Extract the (X, Y) coordinate from the center of the cell holding the provided text.  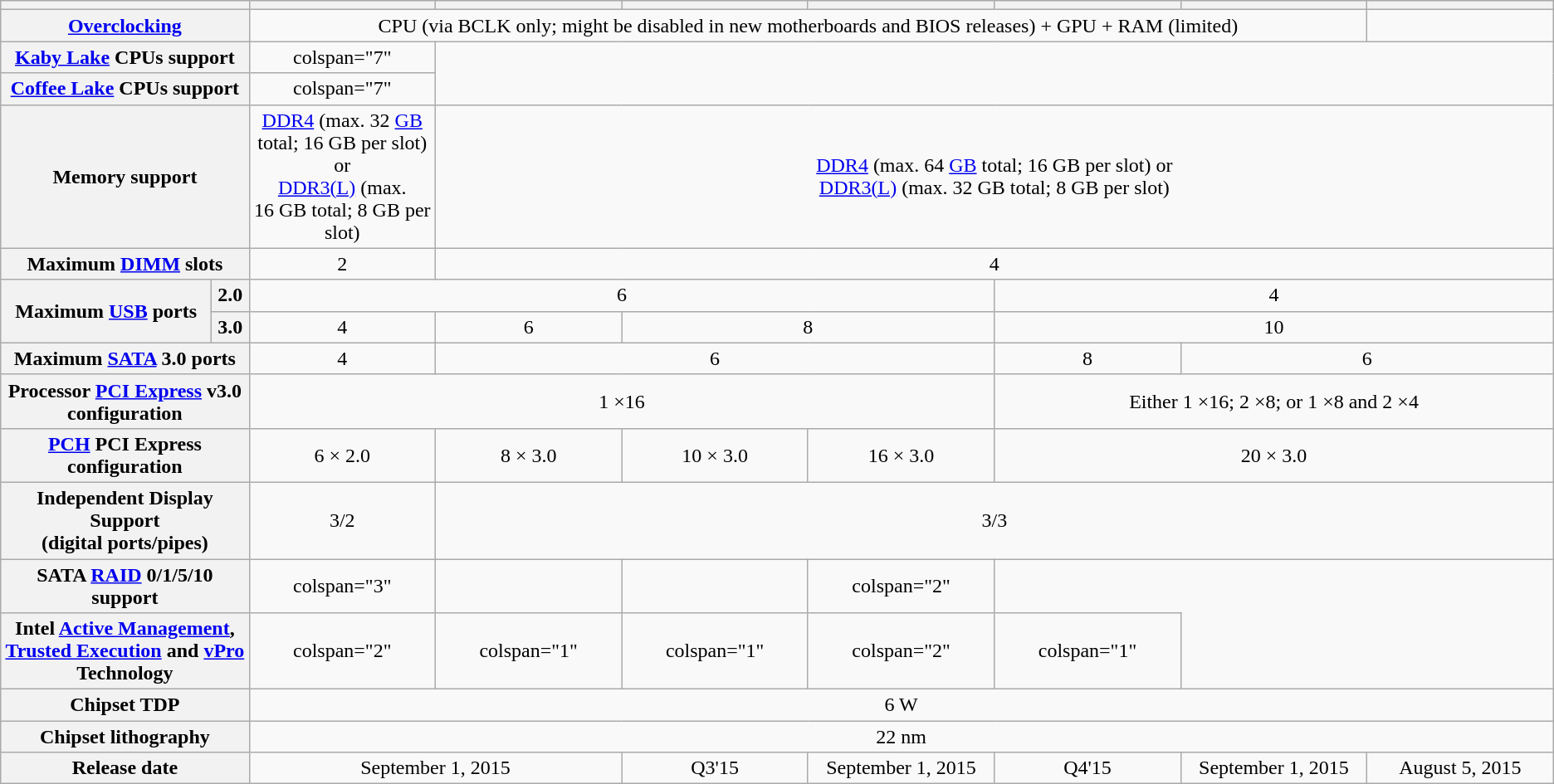
3/2 (342, 520)
8 × 3.0 (528, 455)
16 × 3.0 (901, 455)
August 5, 2015 (1461, 768)
Q3'15 (715, 768)
Intel Active Management, Trusted Execution and vPro Technology (125, 651)
Either 1 ×16; 2 ×8; or 1 ×8 and 2 ×4 (1273, 402)
Memory support (125, 176)
Chipset TDP (125, 705)
Coffee Lake CPUs support (125, 89)
6 W (902, 705)
3/3 (994, 520)
Q4'15 (1087, 768)
2.0 (231, 295)
3.0 (231, 327)
colspan="3" (342, 586)
Chipset lithography (125, 737)
1 ×16 (622, 402)
10 × 3.0 (715, 455)
Release date (125, 768)
DDR4 (max. 64 GB total; 16 GB per slot) orDDR3(L) (max. 32 GB total; 8 GB per slot) (994, 176)
10 (1273, 327)
Independent Display Support(digital ports/pipes) (125, 520)
Overclocking (125, 26)
Maximum SATA 3.0 ports (125, 358)
Processor PCI Express v3.0 configuration (125, 402)
20 × 3.0 (1273, 455)
PCH PCI Express configuration (125, 455)
SATA RAID 0/1/5/10 support (125, 586)
Kaby Lake CPUs support (125, 57)
2 (342, 264)
CPU (via BCLK only; might be disabled in new motherboards and BIOS releases) + GPU + RAM (limited) (809, 26)
Maximum USB ports (106, 311)
Maximum DIMM slots (125, 264)
DDR4 (max. 32 GB total; 16 GB per slot) orDDR3(L) (max. 16 GB total; 8 GB per slot) (342, 176)
6 × 2.0 (342, 455)
22 nm (902, 737)
